Provide the [x, y] coordinate of the cell's center where the given text is located.  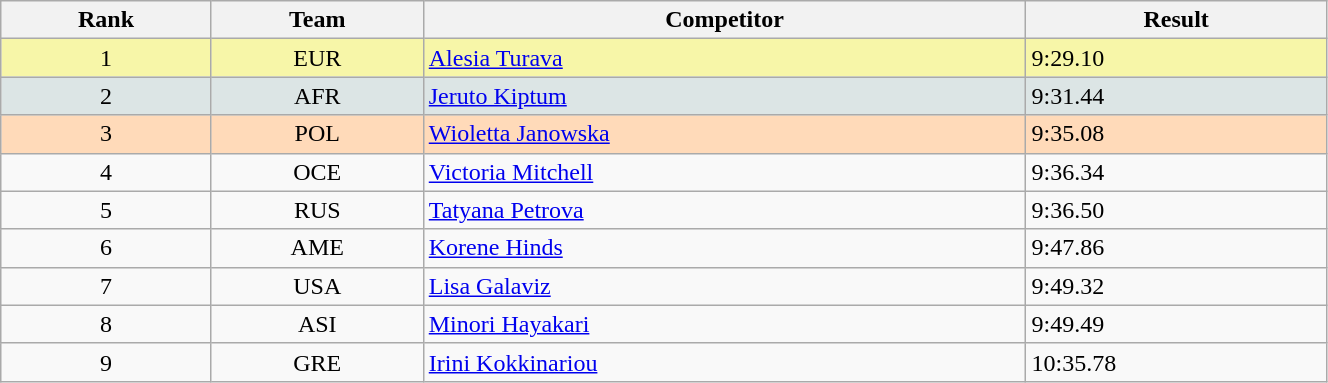
5 [106, 210]
Minori Hayakari [724, 324]
4 [106, 172]
OCE [317, 172]
GRE [317, 362]
9:35.08 [1176, 134]
9:29.10 [1176, 58]
Alesia Turava [724, 58]
Wioletta Janowska [724, 134]
9:36.50 [1176, 210]
7 [106, 286]
Irini Kokkinariou [724, 362]
9:49.49 [1176, 324]
9:49.32 [1176, 286]
6 [106, 248]
POL [317, 134]
Competitor [724, 20]
Team [317, 20]
8 [106, 324]
10:35.78 [1176, 362]
9 [106, 362]
9:47.86 [1176, 248]
1 [106, 58]
3 [106, 134]
Jeruto Kiptum [724, 96]
Rank [106, 20]
Lisa Galaviz [724, 286]
ASI [317, 324]
USA [317, 286]
Korene Hinds [724, 248]
Victoria Mitchell [724, 172]
9:31.44 [1176, 96]
Result [1176, 20]
Tatyana Petrova [724, 210]
RUS [317, 210]
EUR [317, 58]
9:36.34 [1176, 172]
AME [317, 248]
AFR [317, 96]
2 [106, 96]
